Output the [X, Y] coordinate of the center of the cell containing the given text.  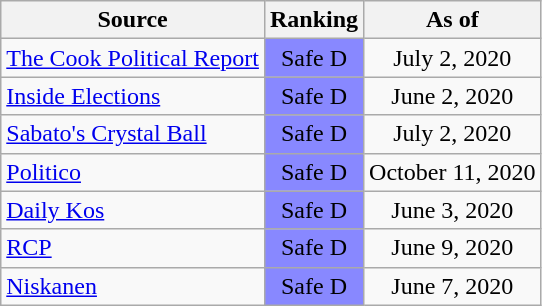
October 11, 2020 [452, 172]
RCP [133, 248]
Daily Kos [133, 210]
Politico [133, 172]
Ranking [314, 20]
June 3, 2020 [452, 210]
Source [133, 20]
The Cook Political Report [133, 58]
June 9, 2020 [452, 248]
As of [452, 20]
June 2, 2020 [452, 96]
Niskanen [133, 286]
Inside Elections [133, 96]
June 7, 2020 [452, 286]
Sabato's Crystal Ball [133, 134]
